Output the [x, y] coordinate of the center of the cell containing the given text.  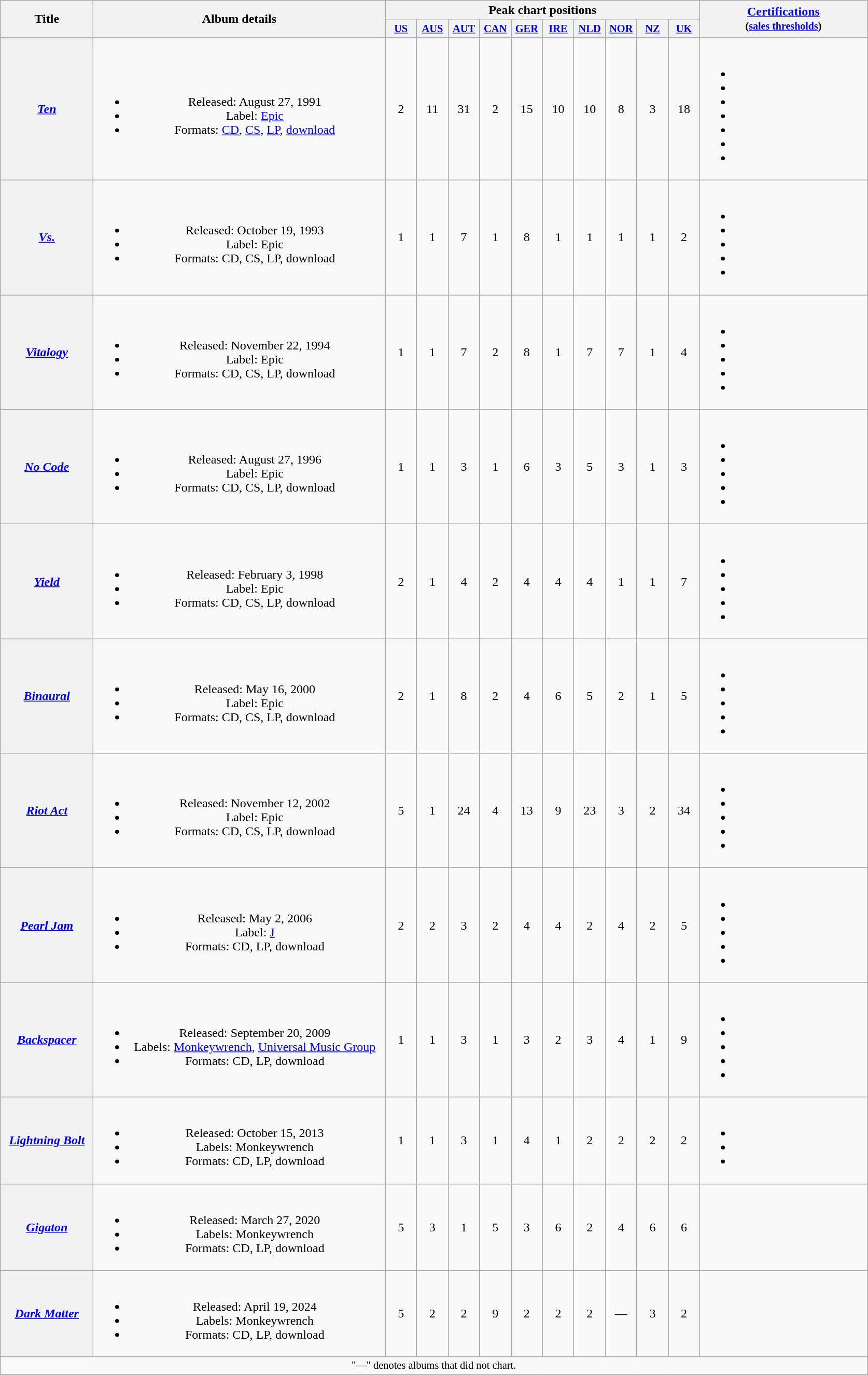
GER [527, 29]
Vitalogy [47, 353]
Binaural [47, 696]
CAN [496, 29]
Released: August 27, 1996Label: EpicFormats: CD, CS, LP, download [240, 467]
31 [464, 109]
Released: October 19, 1993Label: EpicFormats: CD, CS, LP, download [240, 237]
34 [684, 811]
13 [527, 811]
Released: November 12, 2002Label: EpicFormats: CD, CS, LP, download [240, 811]
Vs. [47, 237]
11 [432, 109]
Released: May 2, 2006Label: JFormats: CD, LP, download [240, 925]
15 [527, 109]
18 [684, 109]
Released: February 3, 1998Label: EpicFormats: CD, CS, LP, download [240, 582]
Lightning Bolt [47, 1141]
Released: April 19, 2024Labels: MonkeywrenchFormats: CD, LP, download [240, 1314]
IRE [558, 29]
Released: September 20, 2009Labels: Monkeywrench, Universal Music GroupFormats: CD, LP, download [240, 1040]
Gigaton [47, 1227]
Released: March 27, 2020Labels: MonkeywrenchFormats: CD, LP, download [240, 1227]
Album details [240, 19]
Released: May 16, 2000Label: EpicFormats: CD, CS, LP, download [240, 696]
AUT [464, 29]
AUS [432, 29]
UK [684, 29]
— [621, 1314]
24 [464, 811]
Pearl Jam [47, 925]
Certifications(sales thresholds) [783, 19]
Title [47, 19]
Released: November 22, 1994Label: EpicFormats: CD, CS, LP, download [240, 353]
NZ [652, 29]
23 [590, 811]
"—" denotes albums that did not chart. [434, 1366]
Released: August 27, 1991Label: EpicFormats: CD, CS, LP, download [240, 109]
NLD [590, 29]
Yield [47, 582]
Dark Matter [47, 1314]
US [401, 29]
No Code [47, 467]
Released: October 15, 2013Labels: MonkeywrenchFormats: CD, LP, download [240, 1141]
NOR [621, 29]
Riot Act [47, 811]
Backspacer [47, 1040]
Peak chart positions [542, 10]
Ten [47, 109]
